Provide the [X, Y] coordinate of the cell's center where the given text is located.  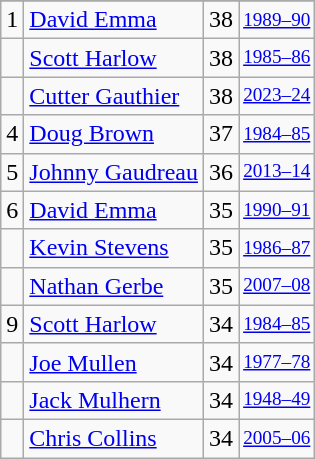
2013–14 [277, 172]
37 [222, 134]
Cutter Gauthier [114, 96]
1 [12, 20]
Jack Mulhern [114, 400]
Joe Mullen [114, 362]
1990–91 [277, 210]
1989–90 [277, 20]
2007–08 [277, 286]
2005–06 [277, 438]
9 [12, 324]
4 [12, 134]
2023–24 [277, 96]
1977–78 [277, 362]
1985–86 [277, 58]
36 [222, 172]
1948–49 [277, 400]
Kevin Stevens [114, 248]
5 [12, 172]
Chris Collins [114, 438]
6 [12, 210]
Nathan Gerbe [114, 286]
Johnny Gaudreau [114, 172]
1986–87 [277, 248]
Doug Brown [114, 134]
